Output the [X, Y] coordinate of the center of the cell containing the given text.  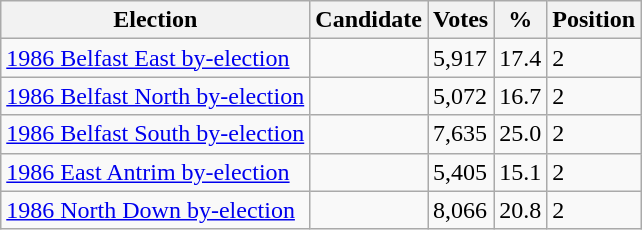
25.0 [520, 134]
Candidate [369, 20]
5,917 [461, 58]
8,066 [461, 210]
16.7 [520, 96]
% [520, 20]
5,072 [461, 96]
1986 East Antrim by-election [156, 172]
1986 Belfast North by-election [156, 96]
Election [156, 20]
15.1 [520, 172]
5,405 [461, 172]
Votes [461, 20]
7,635 [461, 134]
1986 Belfast East by-election [156, 58]
17.4 [520, 58]
Position [594, 20]
20.8 [520, 210]
1986 Belfast South by-election [156, 134]
1986 North Down by-election [156, 210]
